Pinpoint the cell where the given text exists, returning its [x, y] midpoint coordinate. 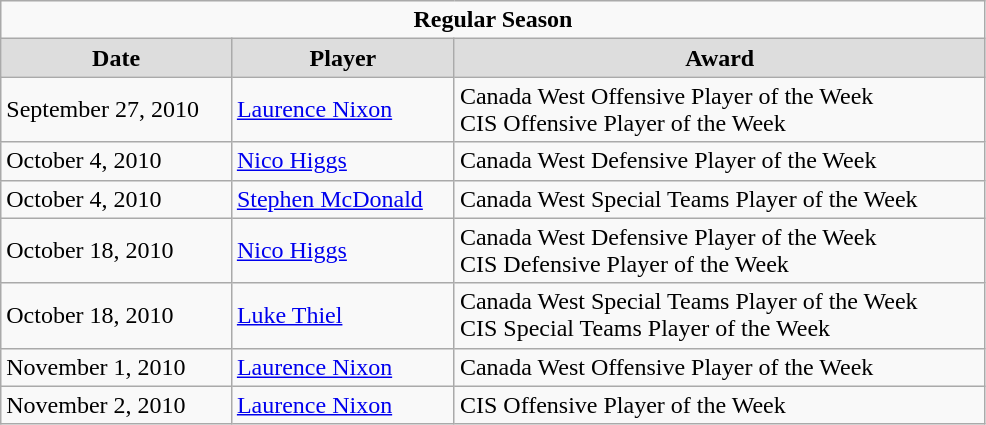
Stephen McDonald [342, 199]
November 2, 2010 [116, 405]
Canada West Defensive Player of the Week [720, 161]
CIS Offensive Player of the Week [720, 405]
Regular Season [493, 20]
Player [342, 58]
Luke Thiel [342, 316]
Canada West Defensive Player of the WeekCIS Defensive Player of the Week [720, 250]
Canada West Special Teams Player of the WeekCIS Special Teams Player of the Week [720, 316]
Date [116, 58]
September 27, 2010 [116, 110]
Canada West Special Teams Player of the Week [720, 199]
Canada West Offensive Player of the WeekCIS Offensive Player of the Week [720, 110]
November 1, 2010 [116, 367]
Canada West Offensive Player of the Week [720, 367]
Award [720, 58]
